Locate the cell with the specified text and output its (x, y) center coordinate. 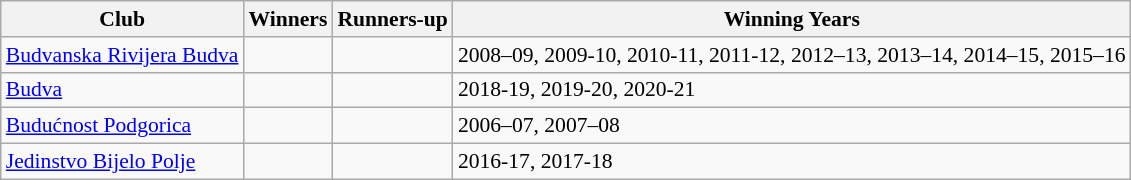
2006–07, 2007–08 (792, 126)
Budva (122, 90)
Budućnost Podgorica (122, 126)
2016-17, 2017-18 (792, 162)
Winning Years (792, 19)
Jedinstvo Bijelo Polje (122, 162)
Winners (288, 19)
Budvanska Rivijera Budva (122, 55)
Runners-up (392, 19)
2008–09, 2009-10, 2010-11, 2011-12, 2012–13, 2013–14, 2014–15, 2015–16 (792, 55)
2018-19, 2019-20, 2020-21 (792, 90)
Club (122, 19)
